Identify which cell holds the provided text, then report its (x, y) central coordinate. 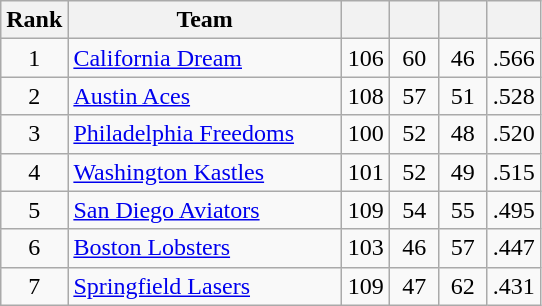
.520 (514, 134)
Washington Kastles (205, 172)
Springfield Lasers (205, 286)
.495 (514, 210)
7 (34, 286)
2 (34, 96)
.566 (514, 58)
108 (366, 96)
1 (34, 58)
3 (34, 134)
San Diego Aviators (205, 210)
49 (464, 172)
5 (34, 210)
100 (366, 134)
Team (205, 20)
.431 (514, 286)
4 (34, 172)
Boston Lobsters (205, 248)
51 (464, 96)
55 (464, 210)
103 (366, 248)
.528 (514, 96)
106 (366, 58)
.447 (514, 248)
101 (366, 172)
60 (414, 58)
54 (414, 210)
Austin Aces (205, 96)
6 (34, 248)
47 (414, 286)
62 (464, 286)
48 (464, 134)
.515 (514, 172)
Philadelphia Freedoms (205, 134)
Rank (34, 20)
California Dream (205, 58)
